Determine the (x, y) coordinate at the center of the cell enclosing the given text.  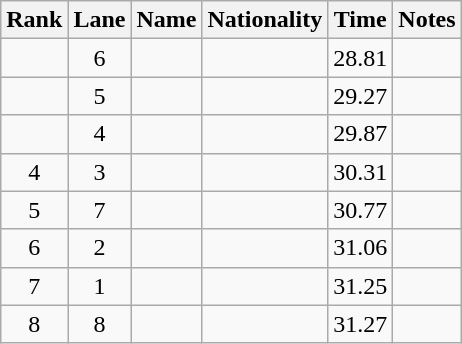
31.27 (360, 324)
30.31 (360, 172)
31.25 (360, 286)
Nationality (265, 20)
Notes (427, 20)
Time (360, 20)
30.77 (360, 210)
31.06 (360, 248)
Lane (100, 20)
Rank (34, 20)
29.27 (360, 96)
2 (100, 248)
Name (166, 20)
28.81 (360, 58)
3 (100, 172)
1 (100, 286)
29.87 (360, 134)
